Detect which cell encompasses the target text, then output its [X, Y] center coordinate. 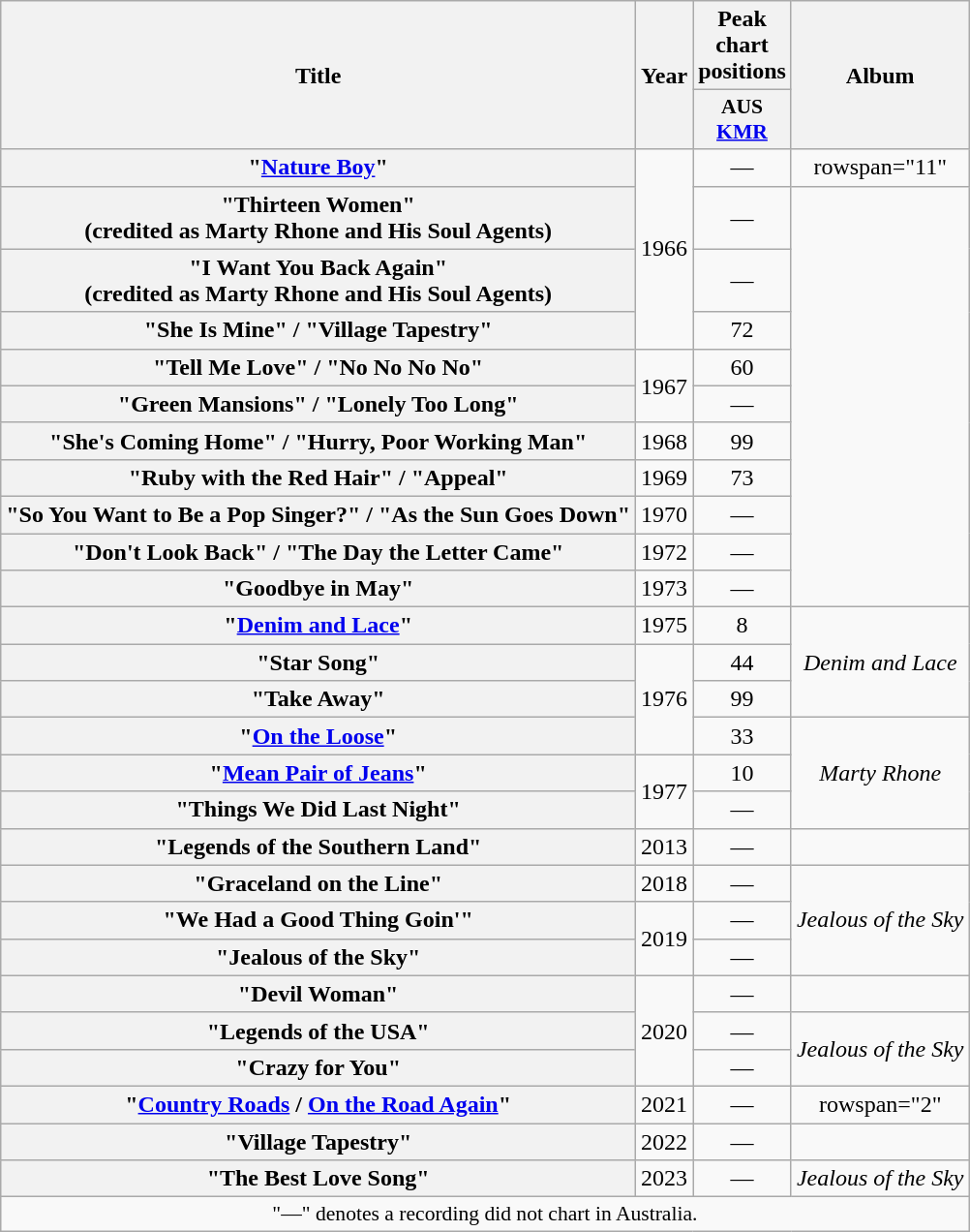
2019 [664, 939]
"Country Roads / On the Road Again" [318, 1104]
44 [743, 662]
"The Best Love Song" [318, 1179]
33 [743, 736]
"Ruby with the Red Hair" / "Appeal" [318, 477]
"She Is Mine" / "Village Tapestry" [318, 330]
1977 [664, 791]
1972 [664, 551]
Title [318, 76]
"Village Tapestry" [318, 1142]
"She's Coming Home" / "Hurry, Poor Working Man" [318, 441]
73 [743, 477]
Peak chart positions [743, 46]
1976 [664, 699]
"Things We Did Last Night" [318, 810]
"Don't Look Back" / "The Day the Letter Came" [318, 551]
2021 [664, 1104]
2013 [664, 847]
1973 [664, 589]
Album [880, 76]
"Devil Woman" [318, 994]
10 [743, 773]
Year [664, 76]
1967 [664, 385]
"Star Song" [318, 662]
1968 [664, 441]
"So You Want to Be a Pop Singer?" / "As the Sun Goes Down" [318, 514]
rowspan="11" [880, 168]
2022 [664, 1142]
"We Had a Good Thing Goin'" [318, 920]
"Graceland on the Line" [318, 883]
"Legends of the Southern Land" [318, 847]
"Green Mansions" / "Lonely Too Long" [318, 404]
"Legends of the USA" [318, 1031]
1966 [664, 249]
2023 [664, 1179]
AUSKMR [743, 120]
1969 [664, 477]
"Mean Pair of Jeans" [318, 773]
"Take Away" [318, 699]
Denim and Lace [880, 662]
"Jealous of the Sky" [318, 957]
8 [743, 626]
"Crazy for You" [318, 1067]
1975 [664, 626]
"Denim and Lace" [318, 626]
72 [743, 330]
2020 [664, 1031]
"Thirteen Women" (credited as Marty Rhone and His Soul Agents) [318, 217]
1970 [664, 514]
"Goodbye in May" [318, 589]
"Tell Me Love" / "No No No No" [318, 367]
2018 [664, 883]
Marty Rhone [880, 773]
"—" denotes a recording did not chart in Australia. [485, 1215]
rowspan="2" [880, 1104]
"On the Loose" [318, 736]
60 [743, 367]
"Nature Boy" [318, 168]
"I Want You Back Again" (credited as Marty Rhone and His Soul Agents) [318, 281]
